Detect which cell encompasses the target text, then output its [X, Y] center coordinate. 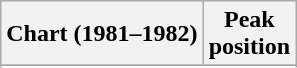
Chart (1981–1982) [102, 34]
Peakposition [249, 34]
